Pinpoint the cell where the given text exists, returning its (X, Y) midpoint coordinate. 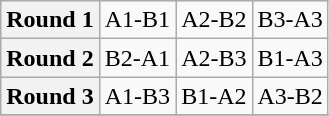
B2-A1 (137, 58)
B1-A3 (290, 58)
A1-B1 (137, 20)
A1-B3 (137, 96)
Round 3 (50, 96)
A2-B2 (214, 20)
A3-B2 (290, 96)
A2-B3 (214, 58)
B3-A3 (290, 20)
Round 2 (50, 58)
Round 1 (50, 20)
B1-A2 (214, 96)
